Capture the cell that displays the provided text and extract its (X, Y) central coordinate. 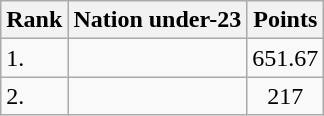
1. (34, 58)
217 (286, 96)
Nation under-23 (158, 20)
651.67 (286, 58)
Rank (34, 20)
2. (34, 96)
Points (286, 20)
